Detect which cell encompasses the target text, then output its [X, Y] center coordinate. 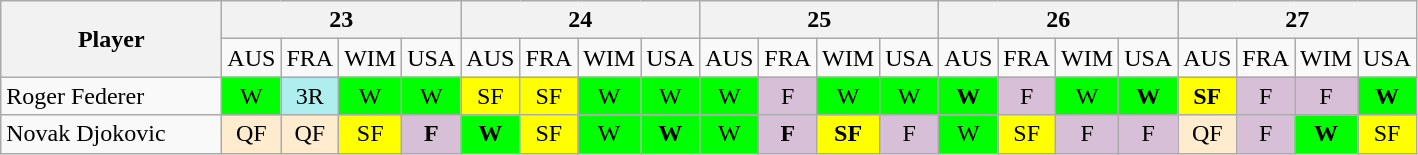
Roger Federer [112, 96]
25 [820, 20]
27 [1298, 20]
Player [112, 39]
Novak Djokovic [112, 134]
26 [1058, 20]
24 [580, 20]
3R [310, 96]
23 [342, 20]
